Identify which cell holds the provided text, then report its (X, Y) central coordinate. 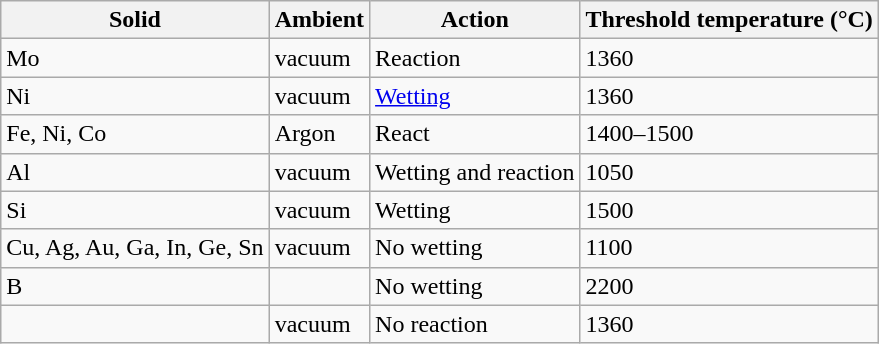
Al (135, 172)
No reaction (475, 324)
1500 (729, 210)
1100 (729, 248)
Cu, Ag, Au, Ga, In, Ge, Sn (135, 248)
Fe, Ni, Co (135, 134)
Ambient (319, 20)
Action (475, 20)
B (135, 286)
Argon (319, 134)
Mo (135, 58)
Si (135, 210)
React (475, 134)
Threshold temperature (°C) (729, 20)
Wetting and reaction (475, 172)
Solid (135, 20)
1050 (729, 172)
Reaction (475, 58)
2200 (729, 286)
1400–1500 (729, 134)
Ni (135, 96)
